Capture the cell that displays the provided text and extract its [X, Y] central coordinate. 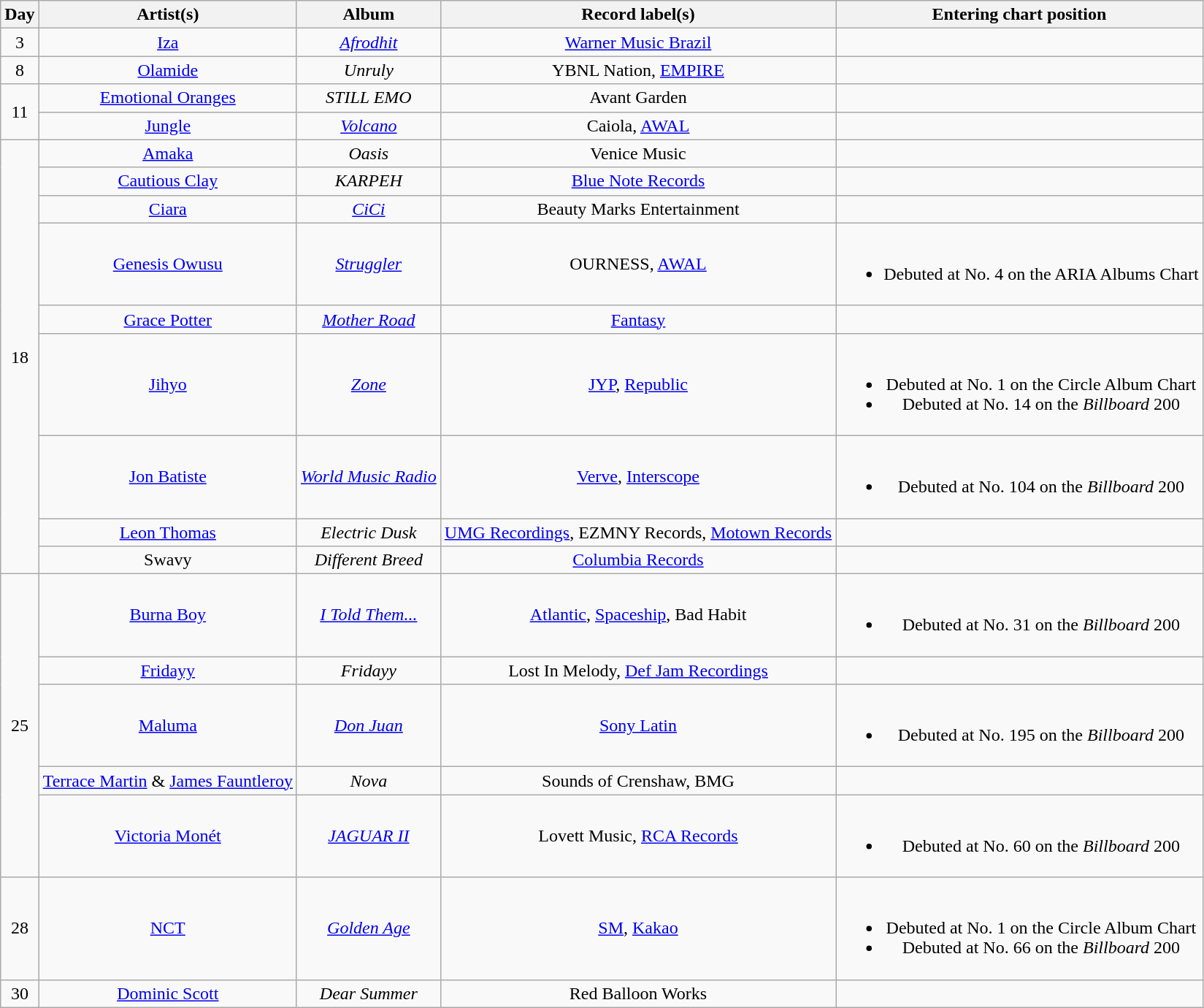
Cautious Clay [168, 181]
Debuted at No. 60 on the Billboard 200 [1019, 836]
Album [368, 15]
Debuted at No. 195 on the Billboard 200 [1019, 726]
Lovett Music, RCA Records [638, 836]
Entering chart position [1019, 15]
Emotional Oranges [168, 98]
Iza [168, 42]
Avant Garden [638, 98]
Leon Thomas [168, 532]
Fantasy [638, 319]
Dominic Scott [168, 993]
World Music Radio [368, 476]
Afrodhit [368, 42]
Nova [368, 781]
Jungle [168, 126]
Unruly [368, 70]
Volcano [368, 126]
Zone [368, 384]
Atlantic, Spaceship, Bad Habit [638, 615]
Dear Summer [368, 993]
YBNL Nation, EMPIRE [638, 70]
Venice Music [638, 153]
Debuted at No. 1 on the Circle Album ChartDebuted at No. 66 on the Billboard 200 [1019, 928]
Debuted at No. 4 on the ARIA Albums Chart [1019, 264]
Record label(s) [638, 15]
NCT [168, 928]
18 [20, 356]
3 [20, 42]
CiCi [368, 209]
Terrace Martin & James Fauntleroy [168, 781]
Electric Dusk [368, 532]
28 [20, 928]
Oasis [368, 153]
Don Juan [368, 726]
I Told Them... [368, 615]
UMG Recordings, EZMNY Records, Motown Records [638, 532]
Swavy [168, 560]
Sony Latin [638, 726]
Jihyo [168, 384]
Debuted at No. 31 on the Billboard 200 [1019, 615]
Mother Road [368, 319]
Sounds of Crenshaw, BMG [638, 781]
Red Balloon Works [638, 993]
JAGUAR II [368, 836]
JYP, Republic [638, 384]
Genesis Owusu [168, 264]
8 [20, 70]
Artist(s) [168, 15]
Warner Music Brazil [638, 42]
Maluma [168, 726]
Burna Boy [168, 615]
Beauty Marks Entertainment [638, 209]
Victoria Monét [168, 836]
SM, Kakao [638, 928]
Columbia Records [638, 560]
30 [20, 993]
Amaka [168, 153]
STILL EMO [368, 98]
Olamide [168, 70]
Debuted at No. 104 on the Billboard 200 [1019, 476]
Golden Age [368, 928]
Verve, Interscope [638, 476]
Caiola, AWAL [638, 126]
Jon Batiste [168, 476]
OURNESS, AWAL [638, 264]
Day [20, 15]
KARPEH [368, 181]
25 [20, 726]
11 [20, 112]
Lost In Melody, Def Jam Recordings [638, 671]
Debuted at No. 1 on the Circle Album ChartDebuted at No. 14 on the Billboard 200 [1019, 384]
Different Breed [368, 560]
Blue Note Records [638, 181]
Struggler [368, 264]
Grace Potter [168, 319]
Ciara [168, 209]
